From the cell containing the given text, extract its center point as [X, Y] coordinate. 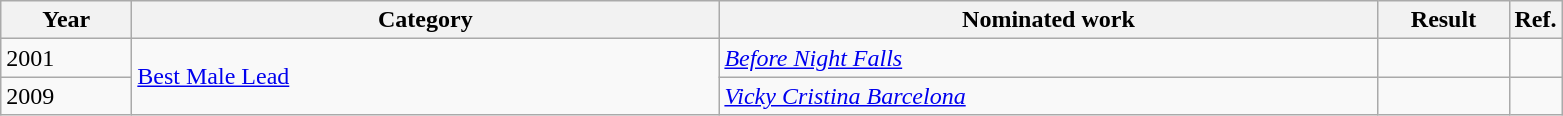
2001 [66, 58]
Ref. [1536, 20]
Best Male Lead [426, 77]
2009 [66, 96]
Vicky Cristina Barcelona [1048, 96]
Nominated work [1048, 20]
Category [426, 20]
Year [66, 20]
Before Night Falls [1048, 58]
Result [1444, 20]
